Search for the cell housing the specified text and yield its (X, Y) center coordinate. 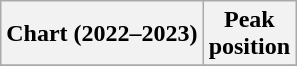
Peakposition (249, 34)
Chart (2022–2023) (102, 34)
